Identify which cell holds the provided text, then report its (x, y) central coordinate. 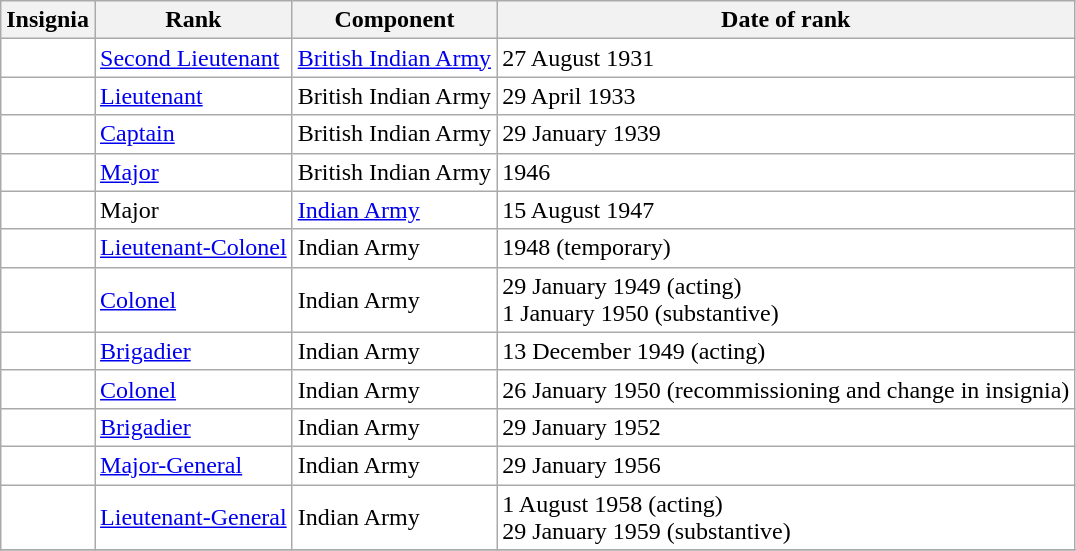
29 April 1933 (786, 96)
Rank (194, 20)
1948 (temporary) (786, 248)
13 December 1949 (acting) (786, 351)
29 January 1949 (acting)1 January 1950 (substantive) (786, 300)
29 January 1952 (786, 427)
Lieutenant (194, 96)
1 August 1958 (acting)29 January 1959 (substantive) (786, 516)
Lieutenant-General (194, 516)
1946 (786, 172)
29 January 1939 (786, 134)
Second Lieutenant (194, 58)
27 August 1931 (786, 58)
26 January 1950 (recommissioning and change in insignia) (786, 389)
Lieutenant-Colonel (194, 248)
Insignia (48, 20)
Date of rank (786, 20)
15 August 1947 (786, 210)
Major-General (194, 465)
Component (394, 20)
Captain (194, 134)
29 January 1956 (786, 465)
